Search for the cell housing the specified text and yield its (X, Y) center coordinate. 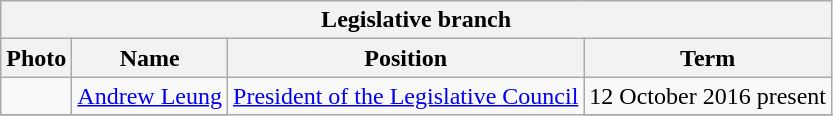
Andrew Leung (150, 96)
Position (406, 58)
Photo (36, 58)
Legislative branch (416, 20)
12 October 2016 present (708, 96)
Name (150, 58)
President of the Legislative Council (406, 96)
Term (708, 58)
